Extract the (x, y) coordinate from the center of the cell holding the provided text.  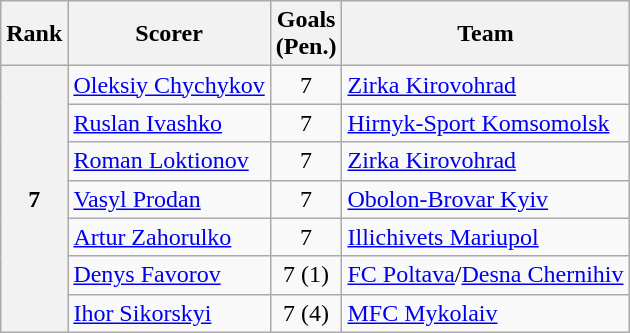
7 (4) (306, 313)
7 (1) (306, 275)
Rank (34, 34)
Team (486, 34)
Goals(Pen.) (306, 34)
Oleksiy Chychykov (169, 85)
Obolon-Brovar Kyiv (486, 199)
MFC Mykolaiv (486, 313)
Vasyl Prodan (169, 199)
Scorer (169, 34)
Roman Loktionov (169, 161)
Illichivets Mariupol (486, 237)
Ihor Sikorskyi (169, 313)
Ruslan Ivashko (169, 123)
Denys Favorov (169, 275)
FC Poltava/Desna Chernihiv (486, 275)
Hirnyk-Sport Komsomolsk (486, 123)
Artur Zahorulko (169, 237)
